Scan for the cell matching the given text and deliver its (X, Y) coordinate at center. 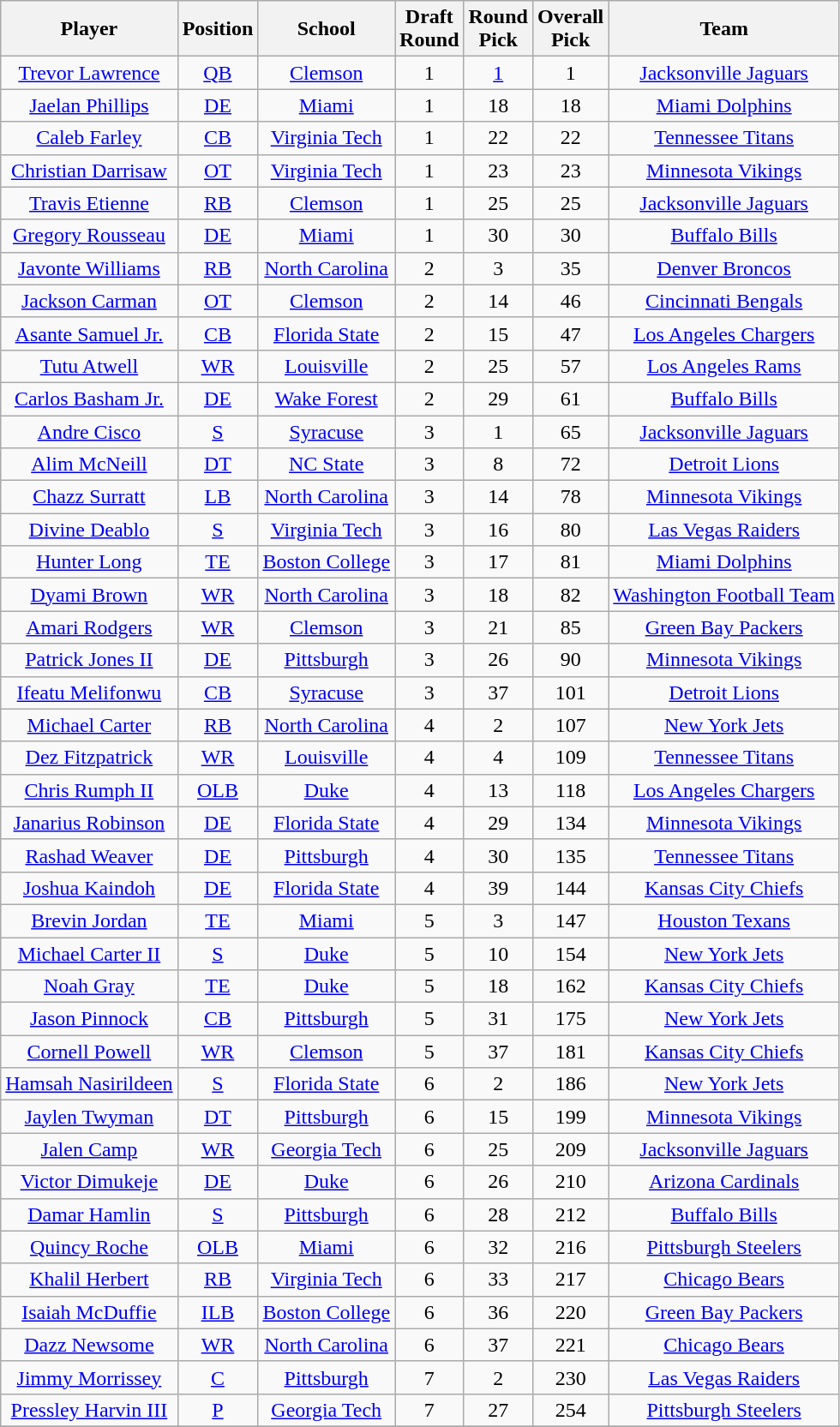
LB (218, 497)
Asante Samuel Jr. (89, 333)
78 (570, 497)
31 (498, 1019)
Washington Football Team (724, 595)
210 (570, 1182)
Patrick Jones II (89, 660)
8 (498, 465)
Christian Darrisaw (89, 171)
118 (570, 790)
Denver Broncos (724, 268)
Jason Pinnock (89, 1019)
Travis Etienne (89, 203)
Jaelan Phillips (89, 105)
199 (570, 1117)
220 (570, 1312)
Cornell Powell (89, 1052)
17 (498, 562)
57 (570, 366)
46 (570, 301)
Hamsah Nasirildeen (89, 1084)
Pressley Harvin III (89, 1410)
154 (570, 954)
Divine Deablo (89, 530)
Victor Dimukeje (89, 1182)
61 (570, 399)
35 (570, 268)
72 (570, 465)
QB (218, 73)
101 (570, 693)
Wake Forest (327, 399)
Trevor Lawrence (89, 73)
Houston Texans (724, 920)
Damar Hamlin (89, 1214)
P (218, 1410)
Chris Rumph II (89, 790)
Arizona Cardinals (724, 1182)
OverallPick (570, 29)
254 (570, 1410)
39 (498, 888)
28 (498, 1214)
Tutu Atwell (89, 366)
Gregory Rousseau (89, 236)
109 (570, 758)
216 (570, 1247)
209 (570, 1149)
DraftRound (429, 29)
90 (570, 660)
107 (570, 725)
Los Angeles Rams (724, 366)
Carlos Basham Jr. (89, 399)
Jimmy Morrissey (89, 1377)
230 (570, 1377)
C (218, 1377)
212 (570, 1214)
16 (498, 530)
Chazz Surratt (89, 497)
Michael Carter II (89, 954)
36 (498, 1312)
Khalil Herbert (89, 1280)
32 (498, 1247)
ILB (218, 1312)
175 (570, 1019)
Rashad Weaver (89, 855)
217 (570, 1280)
Player (89, 29)
Ifeatu Melifonwu (89, 693)
Team (724, 29)
Alim McNeill (89, 465)
13 (498, 790)
NC State (327, 465)
162 (570, 986)
Noah Gray (89, 986)
135 (570, 855)
Dez Fitzpatrick (89, 758)
10 (498, 954)
221 (570, 1345)
RoundPick (498, 29)
134 (570, 823)
School (327, 29)
Jaylen Twyman (89, 1117)
82 (570, 595)
Javonte Williams (89, 268)
Dazz Newsome (89, 1345)
21 (498, 627)
Caleb Farley (89, 138)
Cincinnati Bengals (724, 301)
Joshua Kaindoh (89, 888)
Brevin Jordan (89, 920)
Amari Rodgers (89, 627)
144 (570, 888)
47 (570, 333)
Isaiah McDuffie (89, 1312)
147 (570, 920)
81 (570, 562)
Jalen Camp (89, 1149)
33 (498, 1280)
85 (570, 627)
65 (570, 431)
181 (570, 1052)
Quincy Roche (89, 1247)
Dyami Brown (89, 595)
Michael Carter (89, 725)
27 (498, 1410)
Position (218, 29)
186 (570, 1084)
Jackson Carman (89, 301)
Hunter Long (89, 562)
Andre Cisco (89, 431)
Janarius Robinson (89, 823)
80 (570, 530)
